Pinpoint the cell where the given text exists, returning its (X, Y) midpoint coordinate. 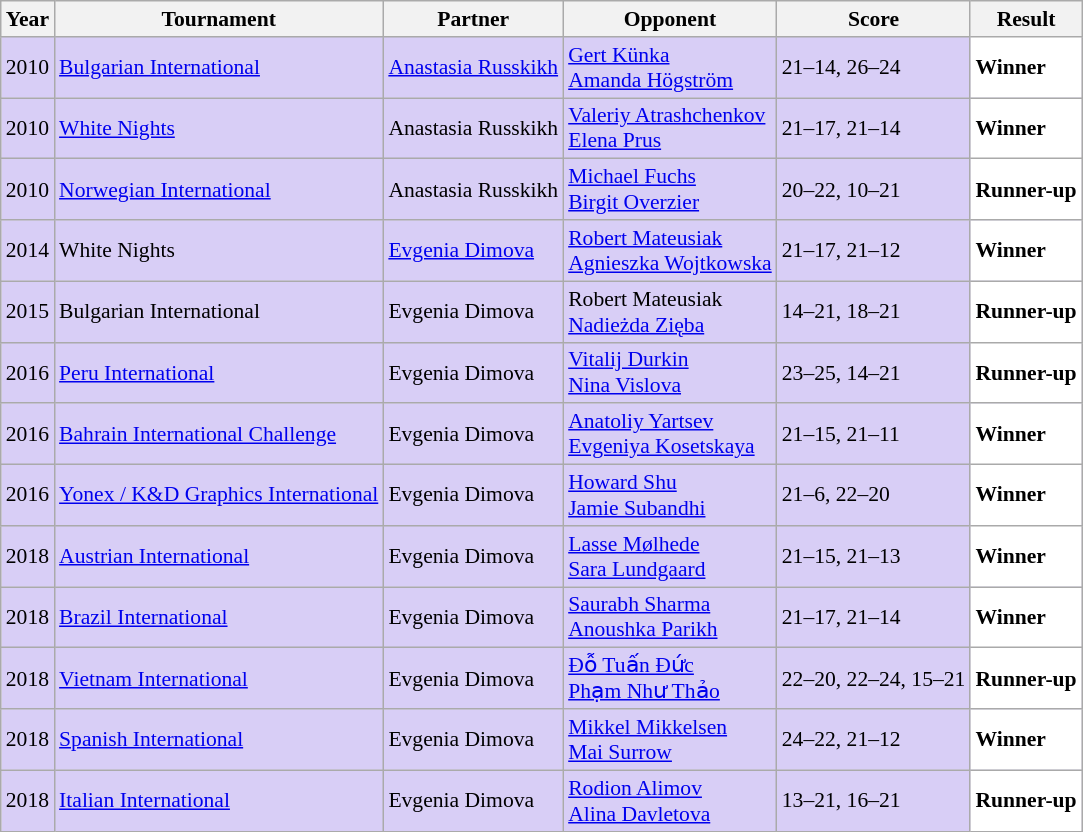
Gert Künka Amanda Högström (670, 68)
Partner (473, 19)
Score (874, 19)
Robert Mateusiak Nadieżda Zięba (670, 312)
21–17, 21–12 (874, 250)
Result (1026, 19)
Peru International (218, 372)
Year (28, 19)
Spanish International (218, 740)
Norwegian International (218, 190)
Yonex / K&D Graphics International (218, 496)
21–15, 21–11 (874, 434)
Rodion Alimov Alina Davletova (670, 800)
Valeriy Atrashchenkov Elena Prus (670, 128)
Vietnam International (218, 678)
Brazil International (218, 618)
Opponent (670, 19)
24–22, 21–12 (874, 740)
21–6, 22–20 (874, 496)
Howard Shu Jamie Subandhi (670, 496)
20–22, 10–21 (874, 190)
Vitalij Durkin Nina Vislova (670, 372)
14–21, 18–21 (874, 312)
Lasse Mølhede Sara Lundgaard (670, 556)
Mikkel Mikkelsen Mai Surrow (670, 740)
23–25, 14–21 (874, 372)
Robert Mateusiak Agnieszka Wojtkowska (670, 250)
Tournament (218, 19)
Bahrain International Challenge (218, 434)
Saurabh Sharma Anoushka Parikh (670, 618)
Italian International (218, 800)
22–20, 22–24, 15–21 (874, 678)
21–15, 21–13 (874, 556)
2015 (28, 312)
Đỗ Tuấn Đức Phạm Như Thảo (670, 678)
Austrian International (218, 556)
Michael Fuchs Birgit Overzier (670, 190)
13–21, 16–21 (874, 800)
Anatoliy Yartsev Evgeniya Kosetskaya (670, 434)
21–14, 26–24 (874, 68)
2014 (28, 250)
